Identify which cell holds the provided text, then report its (X, Y) central coordinate. 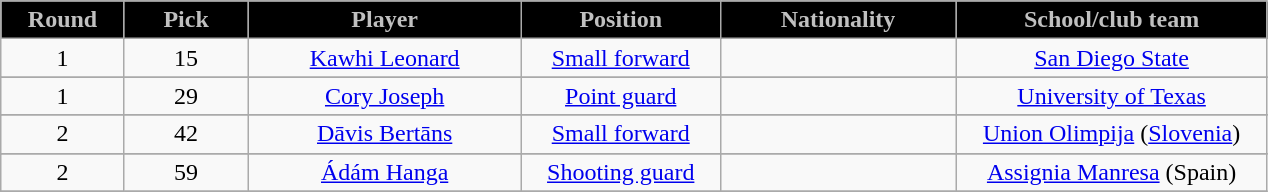
Ádám Hanga (385, 172)
Assignia Manresa (Spain) (1112, 172)
School/club team (1112, 20)
59 (186, 172)
Dāvis Bertāns (385, 134)
Round (63, 20)
University of Texas (1112, 96)
Position (620, 20)
42 (186, 134)
15 (186, 58)
Union Olimpija (Slovenia) (1112, 134)
Shooting guard (620, 172)
Pick (186, 20)
Nationality (838, 20)
Cory Joseph (385, 96)
29 (186, 96)
Kawhi Leonard (385, 58)
San Diego State (1112, 58)
Player (385, 20)
Point guard (620, 96)
